Scan for the cell matching the given text and deliver its (X, Y) coordinate at center. 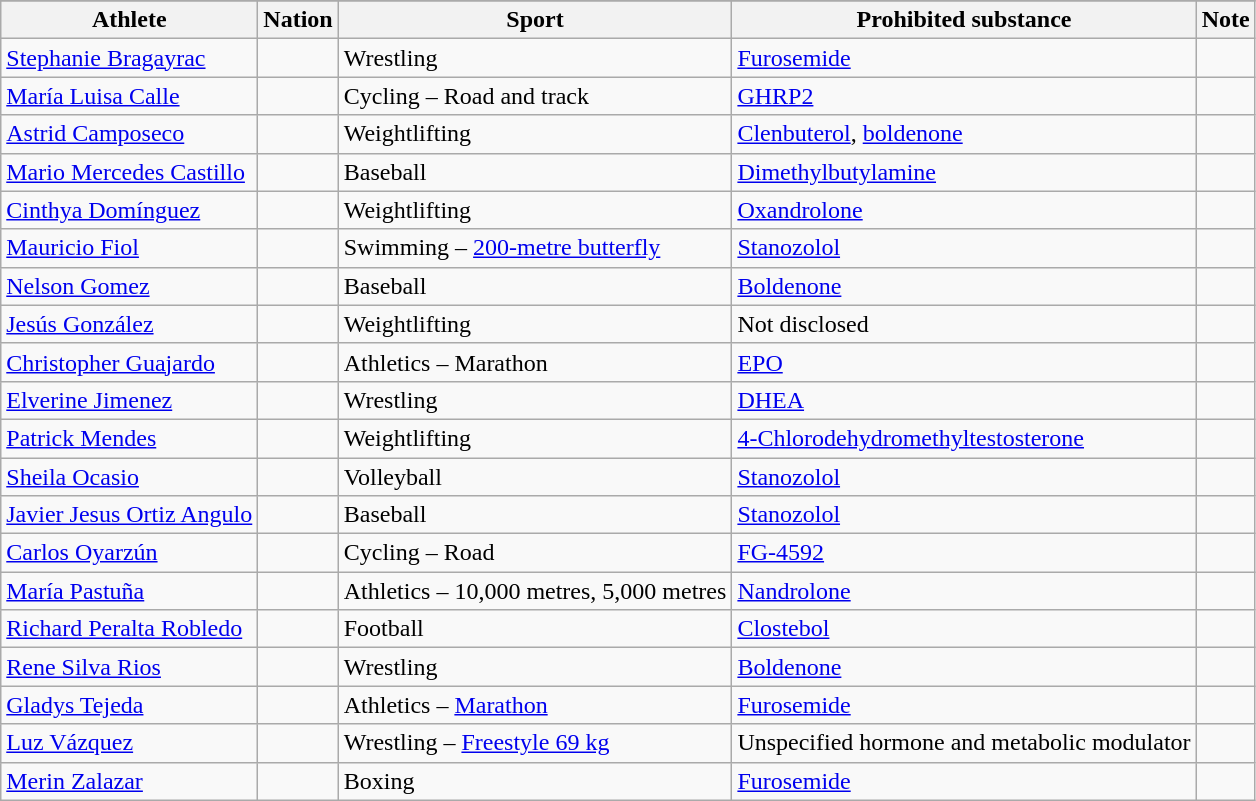
Luz Vázquez (130, 743)
Athlete (130, 20)
Rene Silva Rios (130, 667)
Note (1226, 20)
Oxandrolone (964, 210)
Athletics – 10,000 metres, 5,000 metres (535, 591)
Football (535, 629)
Javier Jesus Ortiz Angulo (130, 515)
Cycling – Road and track (535, 96)
Sport (535, 20)
Clostebol (964, 629)
Patrick Mendes (130, 438)
María Pastuña (130, 591)
Cycling – Road (535, 553)
Swimming – 200-metre butterfly (535, 248)
Dimethylbutylamine (964, 172)
Nation (298, 20)
Carlos Oyarzún (130, 553)
FG-4592 (964, 553)
Cinthya Domínguez (130, 210)
Boxing (535, 781)
Wrestling – Freestyle 69 kg (535, 743)
GHRP2 (964, 96)
EPO (964, 362)
Gladys Tejeda (130, 705)
Jesús González (130, 324)
4-Chlorodehydromethyltestosterone (964, 438)
Volleyball (535, 477)
Christopher Guajardo (130, 362)
Mario Mercedes Castillo (130, 172)
Not disclosed (964, 324)
Astrid Camposeco (130, 134)
Mauricio Fiol (130, 248)
Nelson Gomez (130, 286)
Unspecified hormone and metabolic modulator (964, 743)
Elverine Jimenez (130, 400)
Richard Peralta Robledo (130, 629)
Prohibited substance (964, 20)
Merin Zalazar (130, 781)
Nandrolone (964, 591)
Stephanie Bragayrac (130, 58)
Sheila Ocasio (130, 477)
Clenbuterol, boldenone (964, 134)
DHEA (964, 400)
María Luisa Calle (130, 96)
